Locate the cell with the specified text and output its (x, y) center coordinate. 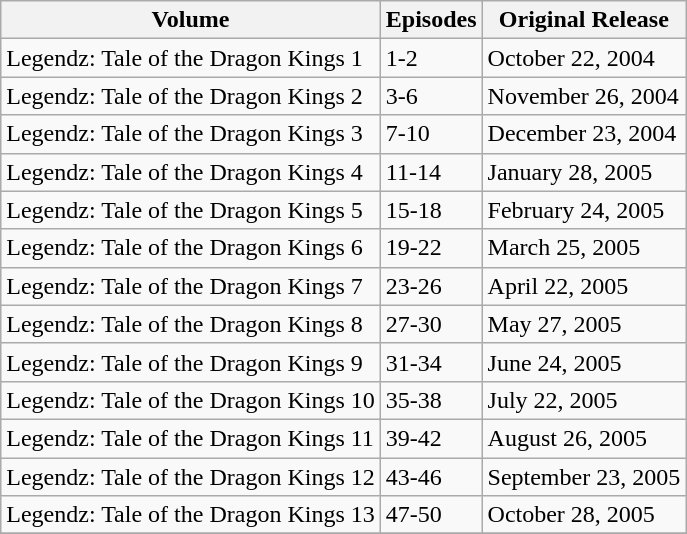
39-42 (431, 438)
November 26, 2004 (584, 96)
31-34 (431, 362)
September 23, 2005 (584, 477)
October 28, 2005 (584, 515)
Legendz: Tale of the Dragon Kings 8 (191, 324)
July 22, 2005 (584, 400)
Volume (191, 20)
Legendz: Tale of the Dragon Kings 2 (191, 96)
1-2 (431, 58)
May 27, 2005 (584, 324)
Episodes (431, 20)
19-22 (431, 248)
Legendz: Tale of the Dragon Kings 4 (191, 172)
23-26 (431, 286)
January 28, 2005 (584, 172)
Legendz: Tale of the Dragon Kings 10 (191, 400)
Legendz: Tale of the Dragon Kings 6 (191, 248)
June 24, 2005 (584, 362)
11-14 (431, 172)
Legendz: Tale of the Dragon Kings 13 (191, 515)
Original Release (584, 20)
Legendz: Tale of the Dragon Kings 7 (191, 286)
3-6 (431, 96)
Legendz: Tale of the Dragon Kings 11 (191, 438)
December 23, 2004 (584, 134)
Legendz: Tale of the Dragon Kings 9 (191, 362)
August 26, 2005 (584, 438)
March 25, 2005 (584, 248)
Legendz: Tale of the Dragon Kings 1 (191, 58)
7-10 (431, 134)
Legendz: Tale of the Dragon Kings 5 (191, 210)
Legendz: Tale of the Dragon Kings 3 (191, 134)
47-50 (431, 515)
15-18 (431, 210)
43-46 (431, 477)
35-38 (431, 400)
Legendz: Tale of the Dragon Kings 12 (191, 477)
27-30 (431, 324)
April 22, 2005 (584, 286)
October 22, 2004 (584, 58)
February 24, 2005 (584, 210)
